Return [x, y] of the center of cell containing provided text 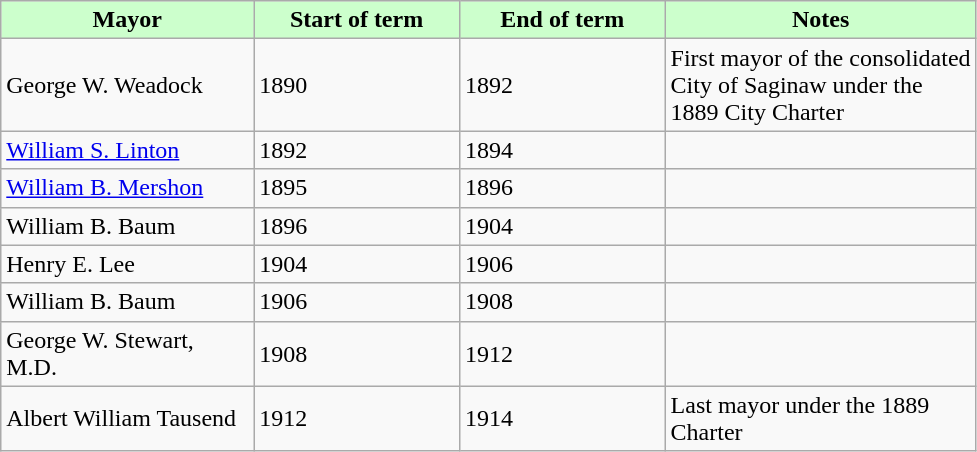
William S. Linton [128, 150]
Notes [820, 20]
William B. Mershon [128, 188]
Henry E. Lee [128, 264]
Last mayor under the 1889 Charter [820, 418]
1914 [562, 418]
1890 [357, 85]
1895 [357, 188]
First mayor of the consolidated City of Saginaw under the 1889 City Charter [820, 85]
End of term [562, 20]
Start of term [357, 20]
Albert William Tausend [128, 418]
George W. Stewart, M.D. [128, 354]
George W. Weadock [128, 85]
Mayor [128, 20]
1894 [562, 150]
